For the text-containing cell, return its midpoint in [X, Y] coordinate format. 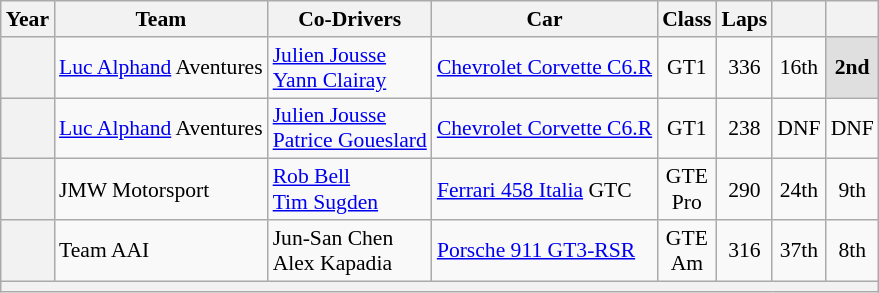
24th [798, 190]
Rob Bell Tim Sugden [350, 190]
238 [745, 128]
GTEAm [686, 250]
Co-Drivers [350, 19]
Team [161, 19]
336 [745, 68]
290 [745, 190]
16th [798, 68]
8th [852, 250]
Jun-San Chen Alex Kapadia [350, 250]
Ferrari 458 Italia GTC [544, 190]
Julien Jousse Patrice Goueslard [350, 128]
Laps [745, 19]
9th [852, 190]
Julien Jousse Yann Clairay [350, 68]
37th [798, 250]
Car [544, 19]
Class [686, 19]
2nd [852, 68]
JMW Motorsport [161, 190]
GTEPro [686, 190]
316 [745, 250]
Year [28, 19]
Porsche 911 GT3-RSR [544, 250]
Team AAI [161, 250]
